Detect which cell encompasses the target text, then output its [X, Y] center coordinate. 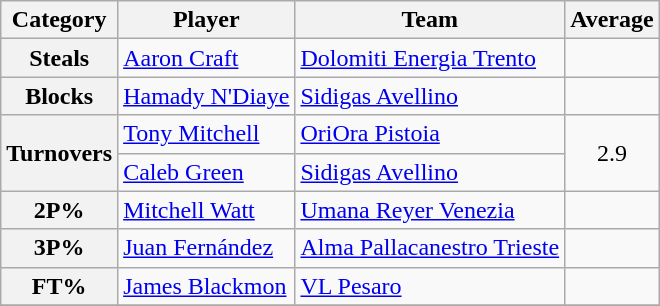
Caleb Green [206, 172]
Mitchell Watt [206, 210]
Category [60, 20]
Turnovers [60, 153]
Hamady N'Diaye [206, 96]
3P% [60, 248]
James Blackmon [206, 286]
Average [612, 20]
Umana Reyer Venezia [430, 210]
VL Pesaro [430, 286]
2.9 [612, 153]
Alma Pallacanestro Trieste [430, 248]
Juan Fernández [206, 248]
Team [430, 20]
Dolomiti Energia Trento [430, 58]
2P% [60, 210]
Aaron Craft [206, 58]
Steals [60, 58]
Tony Mitchell [206, 134]
Player [206, 20]
FT% [60, 286]
Blocks [60, 96]
OriOra Pistoia [430, 134]
